Find where the given text appears and provide that cell's center as [x, y] coordinate. 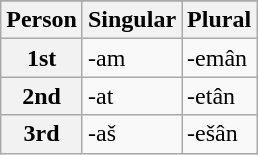
-am [132, 58]
2nd [42, 96]
Person [42, 20]
-at [132, 96]
-ešân [220, 134]
-emân [220, 58]
Singular [132, 20]
3rd [42, 134]
1st [42, 58]
Plural [220, 20]
-etân [220, 96]
-aš [132, 134]
